Extract the (X, Y) coordinate from the center of the cell holding the provided text.  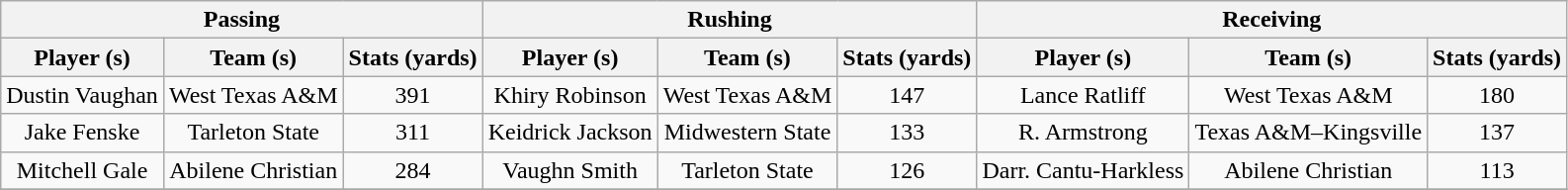
Keidrick Jackson (569, 133)
Dustin Vaughan (83, 95)
391 (413, 95)
137 (1497, 133)
Texas A&M–Kingsville (1309, 133)
R. Armstrong (1084, 133)
Vaughn Smith (569, 170)
126 (908, 170)
Darr. Cantu-Harkless (1084, 170)
Mitchell Gale (83, 170)
Jake Fenske (83, 133)
Lance Ratliff (1084, 95)
Midwestern State (747, 133)
284 (413, 170)
Rushing (730, 20)
133 (908, 133)
Receiving (1271, 20)
311 (413, 133)
180 (1497, 95)
113 (1497, 170)
147 (908, 95)
Khiry Robinson (569, 95)
Passing (241, 20)
